Provide the (x, y) coordinate of the cell's center where the given text is located.  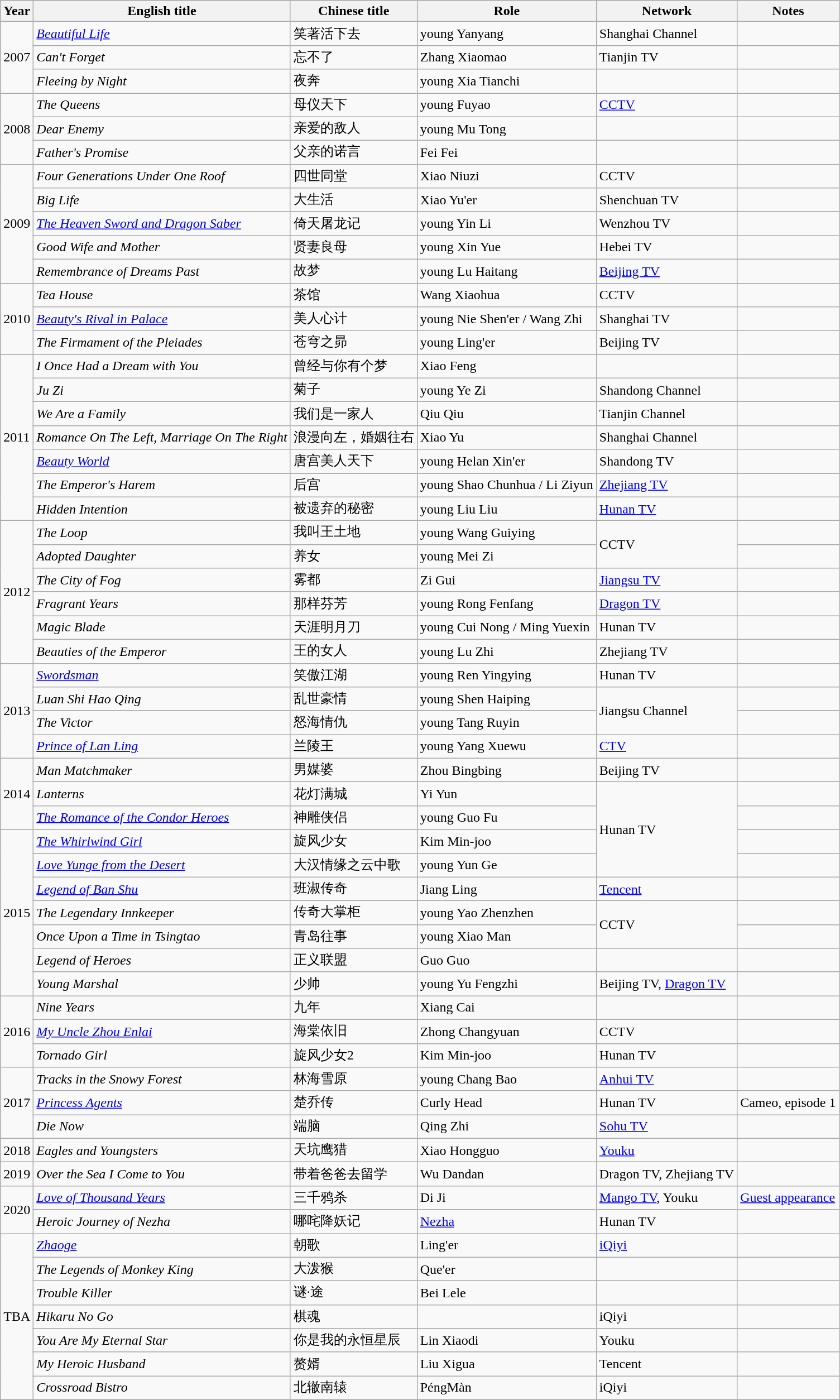
Shandong TV (666, 461)
青岛往事 (354, 937)
楚乔传 (354, 1103)
Xiang Cai (507, 1008)
Guest appearance (788, 1198)
Princess Agents (162, 1103)
Young Marshal (162, 984)
Shandong Channel (666, 390)
young Wang Guiying (507, 533)
Crossroad Bistro (162, 1388)
Magic Blade (162, 627)
Beauties of the Emperor (162, 651)
young Fuyao (507, 105)
Heroic Journey of Nezha (162, 1221)
贤妻良母 (354, 248)
Zhaoge (162, 1246)
养女 (354, 556)
Wenzhou TV (666, 223)
Fei Fei (507, 153)
三千鸦杀 (354, 1198)
Tea House (162, 295)
母仪天下 (354, 105)
后宫 (354, 486)
Hebei TV (666, 248)
Ling'er (507, 1246)
我叫王土地 (354, 533)
少帅 (354, 984)
Tianjin TV (666, 57)
Zi Gui (507, 581)
Dragon TV (666, 604)
young Ling'er (507, 343)
Wu Dandan (507, 1174)
Curly Head (507, 1103)
菊子 (354, 390)
忘不了 (354, 57)
Adopted Daughter (162, 556)
唐宫美人天下 (354, 461)
王的女人 (354, 651)
亲爱的敌人 (354, 128)
Eagles and Youngsters (162, 1150)
young Shao Chunhua / Li Ziyun (507, 486)
Tianjin Channel (666, 414)
Nine Years (162, 1008)
young Mu Tong (507, 128)
怒海情仇 (354, 722)
young Tang Ruyin (507, 722)
2009 (17, 223)
九年 (354, 1008)
young Ren Yingying (507, 675)
young Lu Zhi (507, 651)
故梦 (354, 271)
Year (17, 11)
美人心计 (354, 319)
young Guo Fu (507, 817)
大生活 (354, 200)
Beijing TV, Dragon TV (666, 984)
2007 (17, 57)
Liu Xigua (507, 1364)
乱世豪情 (354, 699)
Romance On The Left, Marriage On The Right (162, 438)
传奇大掌柜 (354, 913)
正义联盟 (354, 960)
CTV (666, 747)
Beauty's Rival in Palace (162, 319)
Lin Xiaodi (507, 1341)
Die Now (162, 1126)
Nezha (507, 1221)
young Xiao Man (507, 937)
2014 (17, 794)
Chinese title (354, 11)
The Heaven Sword and Dragon Saber (162, 223)
2018 (17, 1150)
笑傲江湖 (354, 675)
男媒婆 (354, 770)
Beauty World (162, 461)
We Are a Family (162, 414)
曾经与你有个梦 (354, 366)
我们是一家人 (354, 414)
The Victor (162, 722)
Hikaru No Go (162, 1316)
The Queens (162, 105)
Que'er (507, 1269)
Xiao Yu (507, 438)
Tornado Girl (162, 1055)
Luan Shi Hao Qing (162, 699)
Notes (788, 11)
Zhou Bingbing (507, 770)
林海雪原 (354, 1080)
Guo Guo (507, 960)
倚天屠龙记 (354, 223)
young Yun Ge (507, 865)
young Xia Tianchi (507, 81)
Dragon TV, Zhejiang TV (666, 1174)
young Rong Fenfang (507, 604)
Tracks in the Snowy Forest (162, 1080)
花灯满城 (354, 794)
Over the Sea I Come to You (162, 1174)
旋风少女 (354, 842)
苍穹之昴 (354, 343)
笑著活下去 (354, 33)
Trouble Killer (162, 1293)
Xiao Yu'er (507, 200)
带着爸爸去留学 (354, 1174)
Shanghai TV (666, 319)
2013 (17, 711)
You Are My Eternal Star (162, 1341)
young Helan Xin'er (507, 461)
Zhong Changyuan (507, 1032)
班淑传奇 (354, 889)
四世同堂 (354, 176)
被遗弃的秘密 (354, 509)
young Ye Zi (507, 390)
神雕侠侣 (354, 817)
Love Yunge from the Desert (162, 865)
Xiao Feng (507, 366)
Legend of Heroes (162, 960)
Shenchuan TV (666, 200)
那样芬芳 (354, 604)
Wang Xiaohua (507, 295)
Remembrance of Dreams Past (162, 271)
Jiang Ling (507, 889)
Good Wife and Mother (162, 248)
父亲的诺言 (354, 153)
PéngMàn (507, 1388)
天涯明月刀 (354, 627)
Dear Enemy (162, 128)
The Emperor's Harem (162, 486)
Big Life (162, 200)
Ju Zi (162, 390)
Zhang Xiaomao (507, 57)
Fragrant Years (162, 604)
旋风少女2 (354, 1055)
young Yin Li (507, 223)
2020 (17, 1209)
棋魂 (354, 1316)
Lanterns (162, 794)
浪漫向左，婚姻往右 (354, 438)
Xiao Niuzi (507, 176)
Jiangsu TV (666, 581)
2008 (17, 128)
2010 (17, 319)
Anhui TV (666, 1080)
young Lu Haitang (507, 271)
Man Matchmaker (162, 770)
young Yu Fengzhi (507, 984)
大泼猴 (354, 1269)
The Legendary Innkeeper (162, 913)
young Yao Zhenzhen (507, 913)
2017 (17, 1103)
Bei Lele (507, 1293)
Qing Zhi (507, 1126)
young Mei Zi (507, 556)
2011 (17, 438)
你是我的永恒星辰 (354, 1341)
young Chang Bao (507, 1080)
Love of Thousand Years (162, 1198)
Father's Promise (162, 153)
谜·途 (354, 1293)
2019 (17, 1174)
Four Generations Under One Roof (162, 176)
The Whirlwind Girl (162, 842)
English title (162, 11)
Prince of Lan Ling (162, 747)
哪咤降妖记 (354, 1221)
兰陵王 (354, 747)
Yi Yun (507, 794)
Role (507, 11)
young Liu Liu (507, 509)
The Firmament of the Pleiades (162, 343)
天坑鹰猎 (354, 1150)
Mango TV, Youku (666, 1198)
young Nie Shen'er / Wang Zhi (507, 319)
Swordsman (162, 675)
北辙南辕 (354, 1388)
Qiu Qiu (507, 414)
Xiao Hongguo (507, 1150)
2016 (17, 1032)
TBA (17, 1317)
The Legends of Monkey King (162, 1269)
My Heroic Husband (162, 1364)
Legend of Ban Shu (162, 889)
My Uncle Zhou Enlai (162, 1032)
Once Upon a Time in Tsingtao (162, 937)
海棠依旧 (354, 1032)
The City of Fog (162, 581)
young Yanyang (507, 33)
Fleeing by Night (162, 81)
雾都 (354, 581)
Di Ji (507, 1198)
夜奔 (354, 81)
Network (666, 11)
Sohu TV (666, 1126)
I Once Had a Dream with You (162, 366)
大汉情缘之云中歌 (354, 865)
The Loop (162, 533)
young Cui Nong / Ming Yuexin (507, 627)
Can't Forget (162, 57)
朝歌 (354, 1246)
Cameo, episode 1 (788, 1103)
young Xin Yue (507, 248)
Hidden Intention (162, 509)
Beautiful Life (162, 33)
2015 (17, 913)
茶馆 (354, 295)
young Shen Haiping (507, 699)
Jiangsu Channel (666, 711)
端脑 (354, 1126)
The Romance of the Condor Heroes (162, 817)
2012 (17, 592)
young Yang Xuewu (507, 747)
赘婿 (354, 1364)
